Extract the (X, Y) coordinate from the center of the cell holding the provided text.  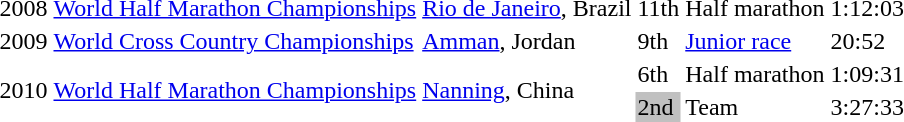
Half marathon (755, 74)
World Half Marathon Championships (235, 90)
6th (658, 74)
Amman, Jordan (527, 41)
Nanning, China (527, 90)
Junior race (755, 41)
Team (755, 107)
9th (658, 41)
World Cross Country Championships (235, 41)
2nd (658, 107)
